Pinpoint the cell where the given text exists, returning its [x, y] midpoint coordinate. 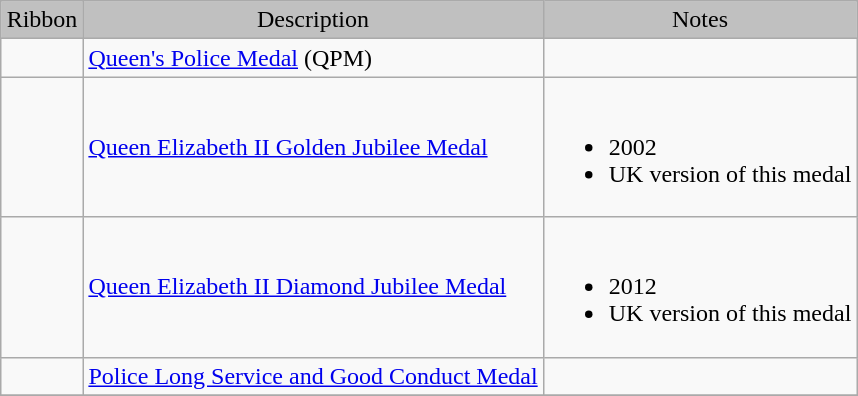
Police Long Service and Good Conduct Medal [313, 376]
Queen Elizabeth II Diamond Jubilee Medal [313, 287]
Description [313, 20]
2002UK version of this medal [700, 147]
Ribbon [42, 20]
Queen Elizabeth II Golden Jubilee Medal [313, 147]
Queen's Police Medal (QPM) [313, 58]
Notes [700, 20]
2012UK version of this medal [700, 287]
